Provide the [X, Y] coordinate of the cell's center where the given text is located.  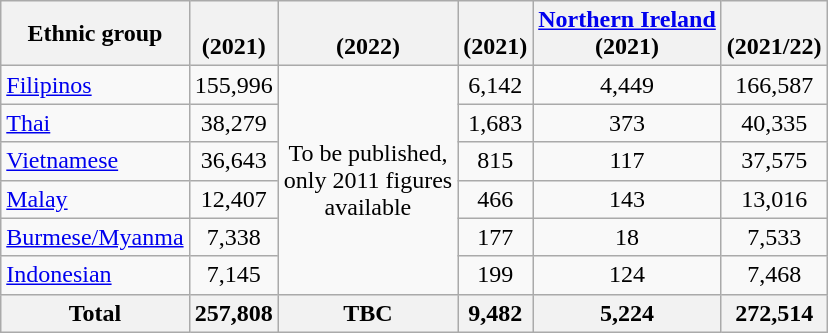
4,449 [628, 85]
815 [496, 161]
Malay [95, 199]
117 [628, 161]
272,514 [774, 313]
143 [628, 199]
37,575 [774, 161]
373 [628, 123]
Filipinos [95, 85]
7,468 [774, 275]
18 [628, 237]
Thai [95, 123]
7,338 [234, 237]
155,996 [234, 85]
166,587 [774, 85]
466 [496, 199]
257,808 [234, 313]
40,335 [774, 123]
177 [496, 237]
(2021/22) [774, 34]
7,533 [774, 237]
199 [496, 275]
7,145 [234, 275]
6,142 [496, 85]
5,224 [628, 313]
Ethnic group [95, 34]
38,279 [234, 123]
Burmese/Myanma [95, 237]
36,643 [234, 161]
12,407 [234, 199]
Northern Ireland (2021) [628, 34]
9,482 [496, 313]
124 [628, 275]
1,683 [496, 123]
13,016 [774, 199]
Total [95, 313]
Vietnamese [95, 161]
Indonesian [95, 275]
To be published, only 2011 figures available [368, 180]
(2022) [368, 34]
TBC [368, 313]
